Capture the cell that displays the provided text and extract its (X, Y) central coordinate. 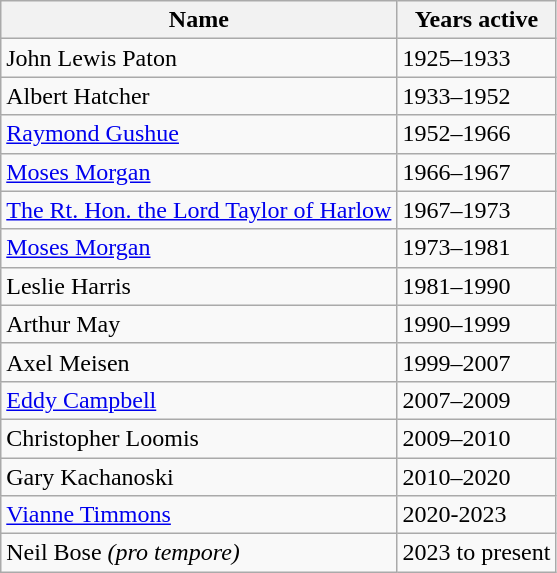
Gary Kachanoski (199, 477)
Arthur May (199, 324)
The Rt. Hon. the Lord Taylor of Harlow (199, 210)
2020-2023 (476, 515)
Axel Meisen (199, 362)
2009–2010 (476, 438)
1966–1967 (476, 172)
Leslie Harris (199, 286)
Christopher Loomis (199, 438)
2023 to present (476, 553)
2007–2009 (476, 400)
1967–1973 (476, 210)
John Lewis Paton (199, 58)
Vianne Timmons (199, 515)
Years active (476, 20)
1952–1966 (476, 134)
Albert Hatcher (199, 96)
1981–1990 (476, 286)
Raymond Gushue (199, 134)
1933–1952 (476, 96)
1999–2007 (476, 362)
1973–1981 (476, 248)
2010–2020 (476, 477)
Neil Bose (pro tempore) (199, 553)
1990–1999 (476, 324)
Eddy Campbell (199, 400)
1925–1933 (476, 58)
Name (199, 20)
